Determine the [X, Y] coordinate at the center of the cell enclosing the given text.  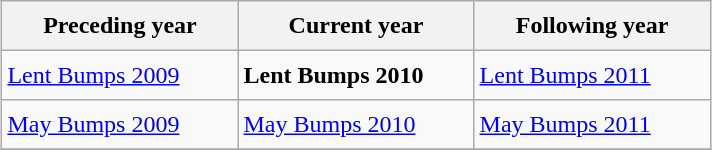
Lent Bumps 2009 [120, 75]
Current year [356, 26]
May Bumps 2009 [120, 125]
Preceding year [120, 26]
May Bumps 2011 [592, 125]
Lent Bumps 2010 [356, 75]
Lent Bumps 2011 [592, 75]
May Bumps 2010 [356, 125]
Following year [592, 26]
